Provide the [X, Y] coordinate of the cell's center where the given text is located.  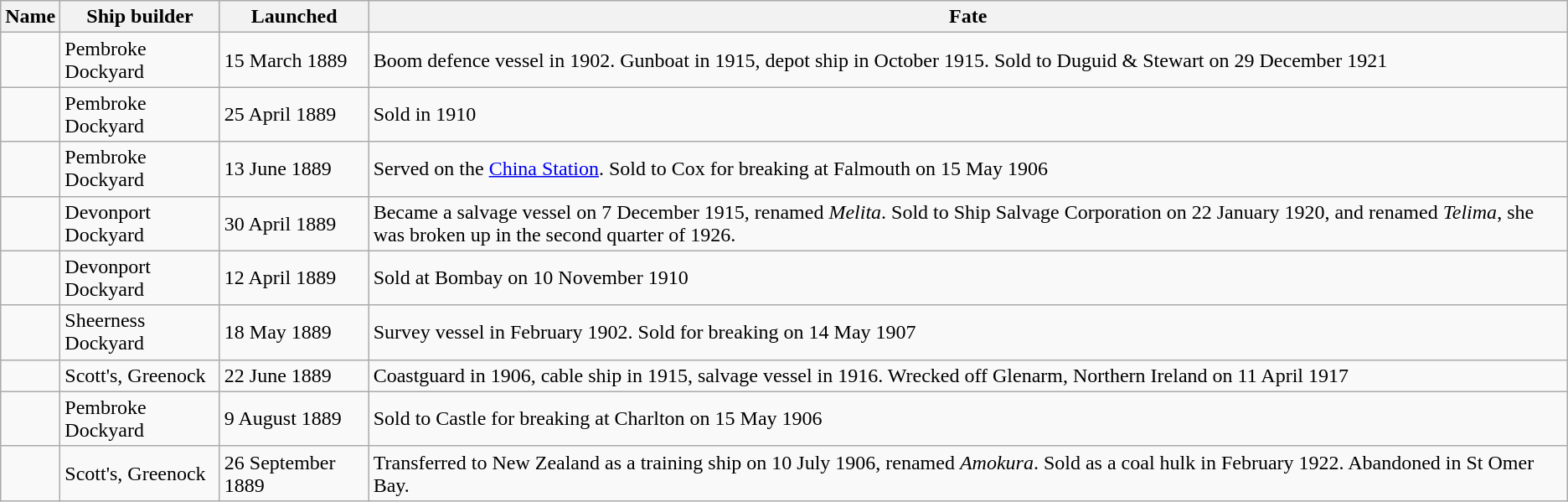
Sold in 1910 [968, 114]
30 April 1889 [294, 223]
25 April 1889 [294, 114]
26 September 1889 [294, 473]
Served on the China Station. Sold to Cox for breaking at Falmouth on 15 May 1906 [968, 169]
9 August 1889 [294, 419]
Sheerness Dockyard [141, 332]
15 March 1889 [294, 60]
Boom defence vessel in 1902. Gunboat in 1915, depot ship in October 1915. Sold to Duguid & Stewart on 29 December 1921 [968, 60]
13 June 1889 [294, 169]
Fate [968, 17]
22 June 1889 [294, 375]
Ship builder [141, 17]
18 May 1889 [294, 332]
Survey vessel in February 1902. Sold for breaking on 14 May 1907 [968, 332]
Name [30, 17]
Sold to Castle for breaking at Charlton on 15 May 1906 [968, 419]
12 April 1889 [294, 278]
Coastguard in 1906, cable ship in 1915, salvage vessel in 1916. Wrecked off Glenarm, Northern Ireland on 11 April 1917 [968, 375]
Transferred to New Zealand as a training ship on 10 July 1906, renamed Amokura. Sold as a coal hulk in February 1922. Abandoned in St Omer Bay. [968, 473]
Sold at Bombay on 10 November 1910 [968, 278]
Launched [294, 17]
